Extract the (X, Y) coordinate from the center of the cell holding the provided text.  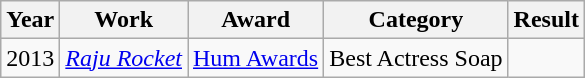
Hum Awards (256, 58)
Best Actress Soap (416, 58)
Award (256, 20)
Raju Rocket (124, 58)
Year (30, 20)
2013 (30, 58)
Work (124, 20)
Category (416, 20)
Result (546, 20)
